Determine the [x, y] coordinate at the center of the cell enclosing the given text.  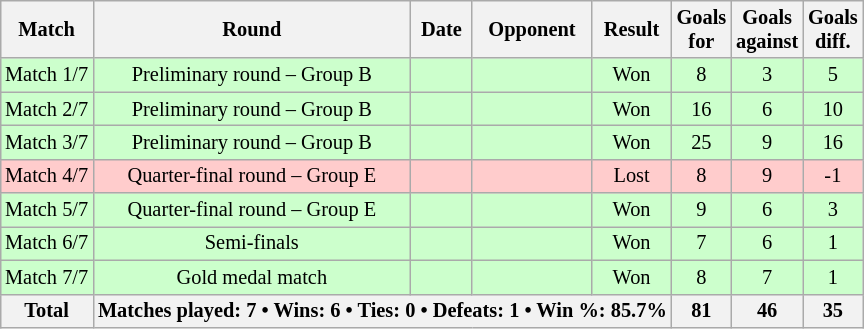
Total [46, 311]
Opponent [532, 29]
Match 6/7 [46, 243]
25 [702, 142]
Lost [632, 176]
Round [252, 29]
Match 2/7 [46, 109]
Match 1/7 [46, 75]
Result [632, 29]
Date [442, 29]
Match [46, 29]
Matches played: 7 • Wins: 6 • Ties: 0 • Defeats: 1 • Win %: 85.7% [382, 311]
Goalsfor [702, 29]
Match 3/7 [46, 142]
81 [702, 311]
Match 4/7 [46, 176]
-1 [833, 176]
Goalsagainst [767, 29]
10 [833, 109]
5 [833, 75]
Match 7/7 [46, 277]
Semi-finals [252, 243]
Gold medal match [252, 277]
Goalsdiff. [833, 29]
Match 5/7 [46, 210]
46 [767, 311]
35 [833, 311]
